Pinpoint the cell where the given text exists, returning its (x, y) midpoint coordinate. 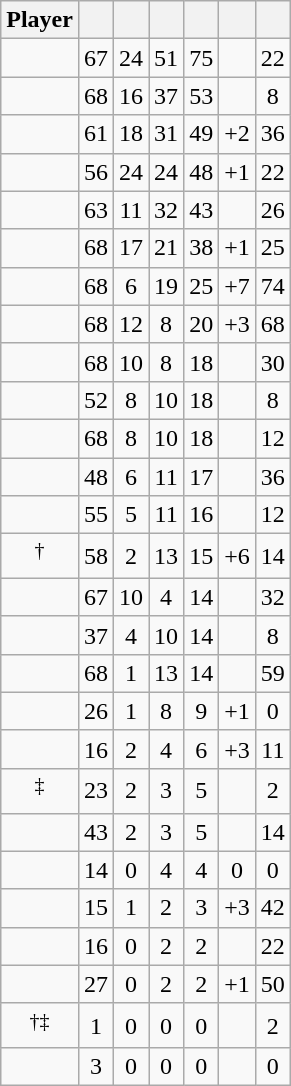
75 (202, 58)
55 (96, 515)
23 (96, 790)
19 (166, 286)
+7 (238, 286)
58 (96, 556)
†‡ (40, 1026)
38 (202, 248)
+6 (238, 556)
56 (96, 172)
53 (202, 96)
+2 (238, 134)
9 (202, 711)
42 (272, 908)
21 (166, 248)
74 (272, 286)
51 (166, 58)
50 (272, 984)
20 (202, 324)
63 (96, 210)
30 (272, 362)
59 (272, 673)
61 (96, 134)
49 (202, 134)
Player (40, 20)
52 (96, 400)
† (40, 556)
27 (96, 984)
31 (166, 134)
‡ (40, 790)
